Capture the cell that displays the provided text and extract its [x, y] central coordinate. 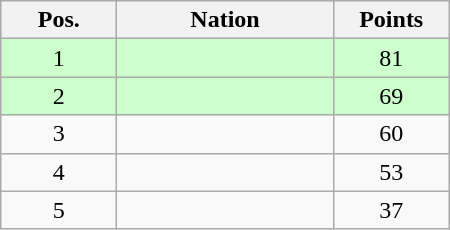
53 [391, 172]
60 [391, 134]
2 [59, 96]
3 [59, 134]
Pos. [59, 20]
69 [391, 96]
37 [391, 210]
5 [59, 210]
1 [59, 58]
Points [391, 20]
81 [391, 58]
4 [59, 172]
Nation [225, 20]
